Pinpoint the cell where the given text exists, returning its (x, y) midpoint coordinate. 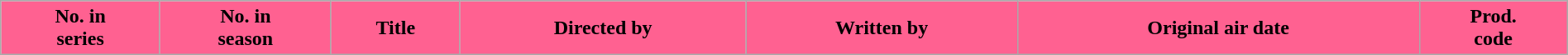
No. inseries (81, 28)
Title (395, 28)
Original air date (1218, 28)
Directed by (603, 28)
Prod.code (1494, 28)
No. inseason (245, 28)
Written by (882, 28)
